From the cell containing the given text, extract its center point as (X, Y) coordinate. 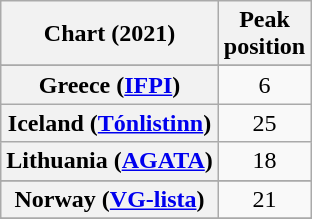
Peakposition (264, 34)
6 (264, 85)
Norway (VG-lista) (110, 199)
Greece (IFPI) (110, 85)
Iceland (Tónlistinn) (110, 123)
18 (264, 161)
21 (264, 199)
Lithuania (AGATA) (110, 161)
25 (264, 123)
Chart (2021) (110, 34)
